Detect which cell encompasses the target text, then output its (x, y) center coordinate. 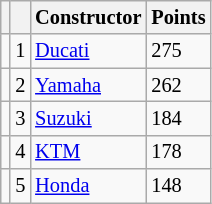
4 (20, 152)
178 (178, 152)
148 (178, 186)
Honda (88, 186)
Ducati (88, 51)
KTM (88, 152)
Suzuki (88, 118)
Points (178, 17)
5 (20, 186)
1 (20, 51)
184 (178, 118)
Yamaha (88, 85)
275 (178, 51)
Constructor (88, 17)
3 (20, 118)
2 (20, 85)
262 (178, 85)
